Scan for the cell matching the given text and deliver its (x, y) coordinate at center. 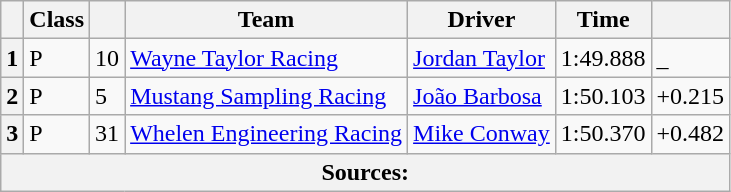
Driver (482, 20)
Sources: (366, 172)
_ (690, 58)
1:49.888 (603, 58)
Team (266, 20)
+0.482 (690, 134)
Wayne Taylor Racing (266, 58)
1 (12, 58)
3 (12, 134)
1:50.103 (603, 96)
5 (108, 96)
Class (57, 20)
+0.215 (690, 96)
Jordan Taylor (482, 58)
Time (603, 20)
Mike Conway (482, 134)
Mustang Sampling Racing (266, 96)
31 (108, 134)
2 (12, 96)
João Barbosa (482, 96)
Whelen Engineering Racing (266, 134)
10 (108, 58)
1:50.370 (603, 134)
